Find where the given text appears and provide that cell's center as [X, Y] coordinate. 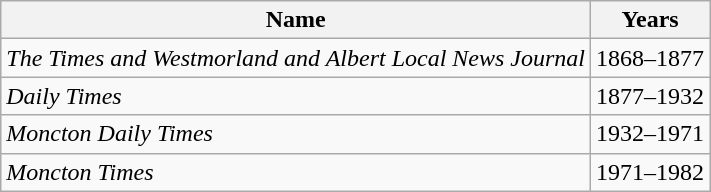
1971–1982 [650, 172]
1877–1932 [650, 96]
Moncton Daily Times [296, 134]
The Times and Westmorland and Albert Local News Journal [296, 58]
1868–1877 [650, 58]
Daily Times [296, 96]
Moncton Times [296, 172]
Name [296, 20]
Years [650, 20]
1932–1971 [650, 134]
